Extract the [x, y] coordinate from the center of the cell holding the provided text.  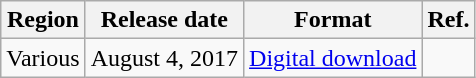
Various [43, 58]
Release date [164, 20]
Format [333, 20]
Ref. [448, 20]
Digital download [333, 58]
August 4, 2017 [164, 58]
Region [43, 20]
